Pinpoint the cell where the given text exists, returning its (X, Y) midpoint coordinate. 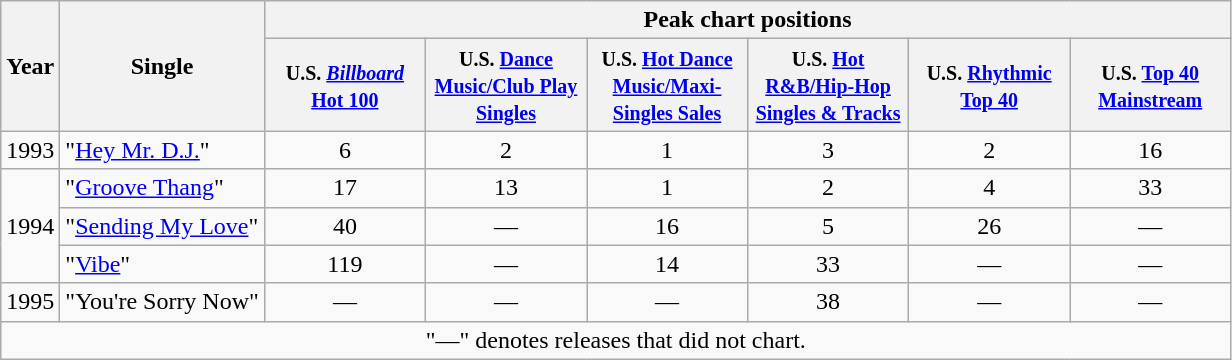
38 (828, 302)
"Sending My Love" (162, 226)
"Hey Mr. D.J." (162, 150)
3 (828, 150)
U.S. Billboard Hot 100 (344, 85)
1995 (30, 302)
U.S. Top 40 Mainstream (1150, 85)
4 (990, 188)
5 (828, 226)
"You're Sorry Now" (162, 302)
26 (990, 226)
U.S. Hot R&B/Hip-Hop Singles & Tracks (828, 85)
40 (344, 226)
Peak chart positions (747, 20)
U.S. Rhythmic Top 40 (990, 85)
"—" denotes releases that did not chart. (616, 340)
13 (506, 188)
"Vibe" (162, 264)
U.S. Dance Music/Club Play Singles (506, 85)
17 (344, 188)
"Groove Thang" (162, 188)
14 (666, 264)
Year (30, 66)
1994 (30, 226)
119 (344, 264)
1993 (30, 150)
Single (162, 66)
6 (344, 150)
U.S. Hot Dance Music/Maxi-Singles Sales (666, 85)
